From the cell containing the given text, extract its center point as (x, y) coordinate. 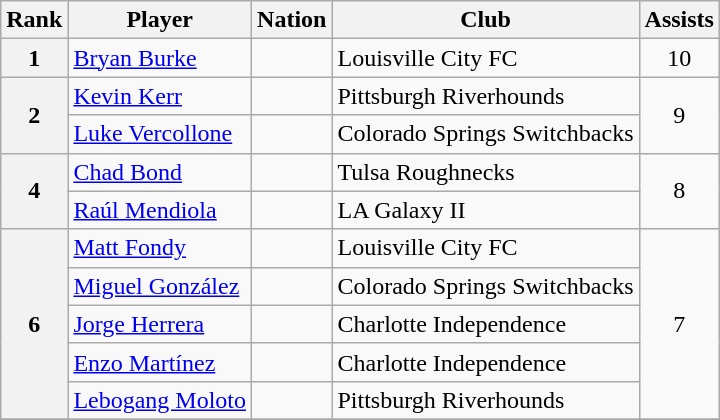
4 (34, 191)
LA Galaxy II (486, 210)
Club (486, 20)
Jorge Herrera (160, 324)
7 (679, 324)
10 (679, 58)
Player (160, 20)
Bryan Burke (160, 58)
2 (34, 115)
6 (34, 324)
Rank (34, 20)
Enzo Martínez (160, 362)
Kevin Kerr (160, 96)
9 (679, 115)
Assists (679, 20)
Tulsa Roughnecks (486, 172)
Matt Fondy (160, 248)
8 (679, 191)
Nation (292, 20)
Chad Bond (160, 172)
Luke Vercollone (160, 134)
Raúl Mendiola (160, 210)
Lebogang Moloto (160, 400)
Miguel González (160, 286)
1 (34, 58)
